Search for the cell housing the specified text and yield its (X, Y) center coordinate. 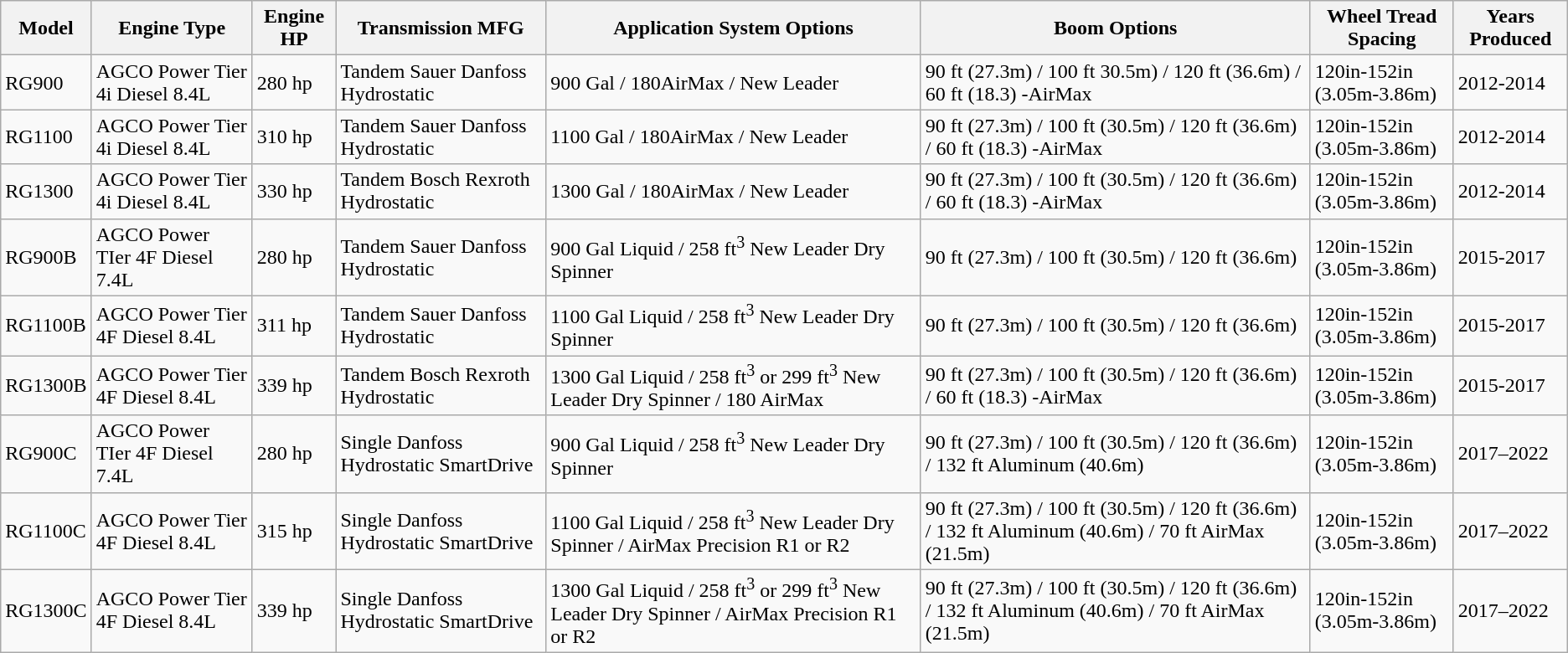
1300 Gal Liquid / 258 ft3 or 299 ft3 New Leader Dry Spinner / AirMax Precision R1 or R2 (734, 611)
310 hp (294, 137)
Engine Type (172, 28)
Transmission MFG (441, 28)
315 hp (294, 531)
Wheel Tread Spacing (1382, 28)
1100 Gal Liquid / 258 ft3 New Leader Dry Spinner (734, 326)
RG1100C (46, 531)
90 ft (27.3m) / 100 ft (30.5m) / 120 ft (36.6m) / 132 ft Aluminum (40.6m) (1116, 454)
90 ft (27.3m) / 100 ft 30.5m) / 120 ft (36.6m) / 60 ft (18.3) -AirMax (1116, 82)
RG1300 (46, 191)
Years Produced (1510, 28)
1300 Gal / 180AirMax / New Leader (734, 191)
1100 Gal Liquid / 258 ft3 New Leader Dry Spinner / AirMax Precision R1 or R2 (734, 531)
Engine HP (294, 28)
RG1300B (46, 386)
900 Gal / 180AirMax / New Leader (734, 82)
1100 Gal / 180AirMax / New Leader (734, 137)
330 hp (294, 191)
Model (46, 28)
Application System Options (734, 28)
1300 Gal Liquid / 258 ft3 or 299 ft3 New Leader Dry Spinner / 180 AirMax (734, 386)
311 hp (294, 326)
RG900C (46, 454)
RG1100 (46, 137)
RG1100B (46, 326)
RG900B (46, 257)
Boom Options (1116, 28)
RG1300C (46, 611)
RG900 (46, 82)
